Identify which cell holds the provided text, then report its (X, Y) central coordinate. 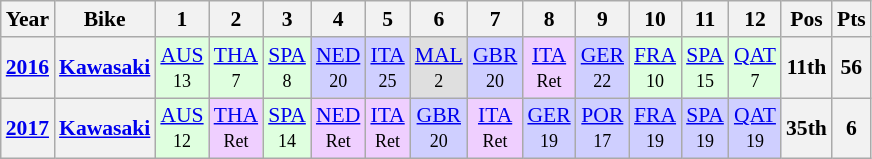
9 (602, 19)
Pts (852, 19)
2016 (28, 68)
7 (496, 19)
4 (338, 19)
SPA19 (705, 128)
NEDRet (338, 128)
QAT19 (755, 128)
QAT7 (755, 68)
Pos (806, 19)
THARet (236, 128)
2 (236, 19)
8 (548, 19)
NED20 (338, 68)
AUS13 (182, 68)
SPA15 (705, 68)
56 (852, 68)
SPA8 (287, 68)
SPA14 (287, 128)
ITA25 (387, 68)
1 (182, 19)
FRA10 (655, 68)
Bike (104, 19)
11th (806, 68)
10 (655, 19)
3 (287, 19)
GER22 (602, 68)
AUS12 (182, 128)
POR17 (602, 128)
5 (387, 19)
THA7 (236, 68)
FRA19 (655, 128)
12 (755, 19)
35th (806, 128)
11 (705, 19)
GER19 (548, 128)
2017 (28, 128)
Year (28, 19)
MAL2 (439, 68)
